Determine the (x, y) coordinate at the center of the cell enclosing the given text.  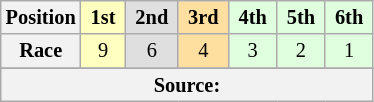
5th (301, 17)
3 (253, 51)
6 (152, 51)
2nd (152, 17)
4 (203, 51)
6th (349, 17)
Race (41, 51)
2 (301, 51)
3rd (203, 17)
1st (104, 17)
9 (104, 51)
Position (41, 17)
1 (349, 51)
Source: (187, 85)
4th (253, 17)
